Extract the [x, y] coordinate from the center of the cell holding the provided text.  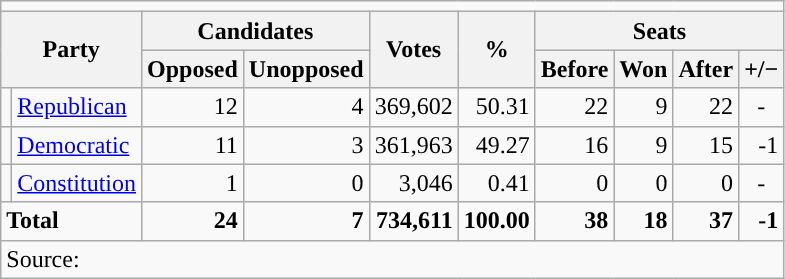
0.41 [496, 183]
38 [574, 221]
361,963 [414, 145]
Republican [77, 107]
Before [574, 69]
3 [306, 145]
Unopposed [306, 69]
734,611 [414, 221]
Party [72, 50]
Candidates [256, 31]
50.31 [496, 107]
Votes [414, 50]
49.27 [496, 145]
369,602 [414, 107]
Won [644, 69]
% [496, 50]
4 [306, 107]
11 [193, 145]
24 [193, 221]
After [706, 69]
3,046 [414, 183]
15 [706, 145]
18 [644, 221]
16 [574, 145]
7 [306, 221]
Constitution [77, 183]
+/− [762, 69]
Source: [392, 259]
Seats [659, 31]
12 [193, 107]
Total [72, 221]
1 [193, 183]
Opposed [193, 69]
37 [706, 221]
Democratic [77, 145]
100.00 [496, 221]
